Detect which cell encompasses the target text, then output its [X, Y] center coordinate. 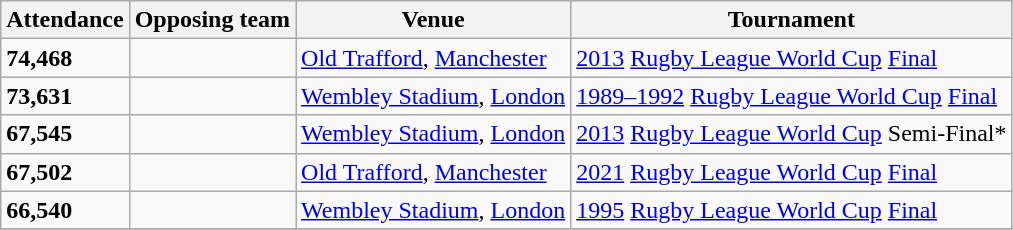
2013 Rugby League World Cup Final [792, 58]
Tournament [792, 20]
2021 Rugby League World Cup Final [792, 172]
73,631 [65, 96]
67,545 [65, 134]
1989–1992 Rugby League World Cup Final [792, 96]
1995 Rugby League World Cup Final [792, 210]
Opposing team [212, 20]
67,502 [65, 172]
66,540 [65, 210]
Venue [434, 20]
2013 Rugby League World Cup Semi-Final* [792, 134]
74,468 [65, 58]
Attendance [65, 20]
